Output the [X, Y] coordinate of the center of the cell containing the given text.  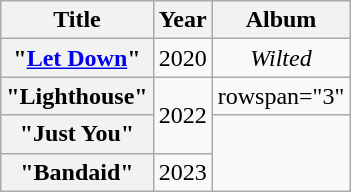
rowspan="3" [281, 96]
Title [77, 20]
"Lighthouse" [77, 96]
2022 [182, 115]
"Just You" [77, 134]
"Bandaid" [77, 172]
Year [182, 20]
2023 [182, 172]
Album [281, 20]
"Let Down" [77, 58]
Wilted [281, 58]
2020 [182, 58]
